Extract the [x, y] coordinate from the center of the cell holding the provided text.  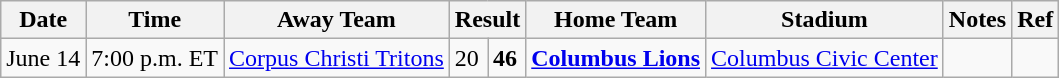
Corpus Christi Tritons [337, 58]
June 14 [44, 58]
Home Team [616, 20]
46 [507, 58]
20 [468, 58]
Columbus Civic Center [825, 58]
Date [44, 20]
7:00 p.m. ET [155, 58]
Ref [1036, 20]
Result [487, 20]
Columbus Lions [616, 58]
Time [155, 20]
Notes [977, 20]
Away Team [337, 20]
Stadium [825, 20]
